Identify which cell holds the provided text, then report its (x, y) central coordinate. 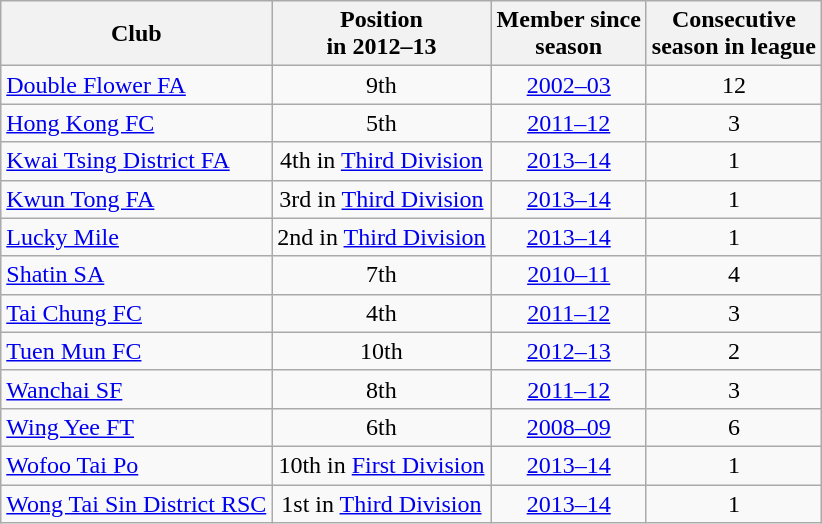
12 (734, 85)
9th (382, 85)
2010–11 (568, 275)
6th (382, 427)
4 (734, 275)
10th (382, 351)
Consecutiveseason in league (734, 34)
Wing Yee FT (136, 427)
Tuen Mun FC (136, 351)
5th (382, 123)
10th in First Division (382, 465)
7th (382, 275)
Shatin SA (136, 275)
Hong Kong FC (136, 123)
Lucky Mile (136, 237)
Wofoo Tai Po (136, 465)
Wong Tai Sin District RSC (136, 503)
Kwun Tong FA (136, 199)
2nd in Third Division (382, 237)
Club (136, 34)
Wanchai SF (136, 389)
2008–09 (568, 427)
1st in Third Division (382, 503)
Member sinceseason (568, 34)
4th in Third Division (382, 161)
6 (734, 427)
8th (382, 389)
Kwai Tsing District FA (136, 161)
3rd in Third Division (382, 199)
2002–03 (568, 85)
Positionin 2012–13 (382, 34)
4th (382, 313)
Tai Chung FC (136, 313)
Double Flower FA (136, 85)
2012–13 (568, 351)
2 (734, 351)
